From the cell containing the given text, extract its center point as [x, y] coordinate. 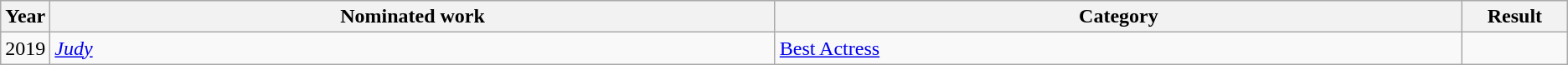
Year [25, 17]
Category [1118, 17]
Judy [412, 48]
2019 [25, 48]
Nominated work [412, 17]
Best Actress [1118, 48]
Result [1515, 17]
